Provide the (x, y) coordinate of the cell's center where the given text is located.  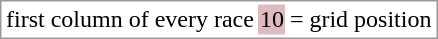
10 (272, 19)
first column of every race (130, 19)
= grid position (360, 19)
